Capture the cell that displays the provided text and extract its [x, y] central coordinate. 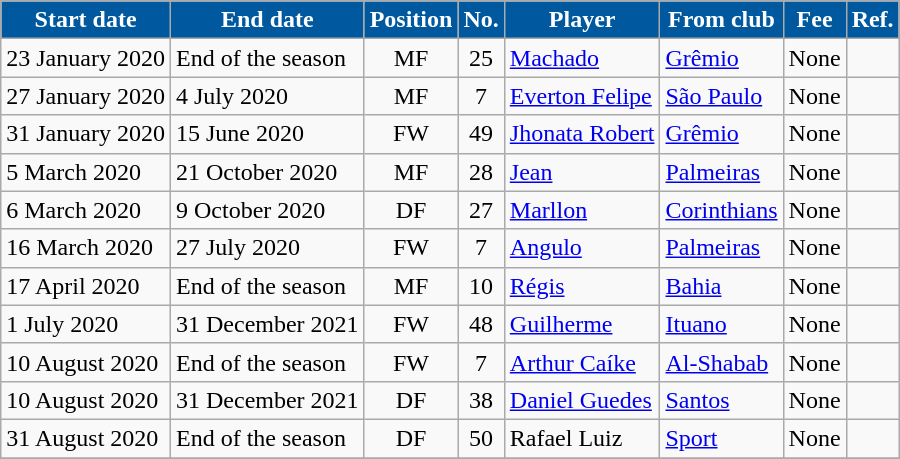
21 October 2020 [267, 172]
31 August 2020 [86, 438]
Angulo [582, 248]
5 March 2020 [86, 172]
38 [481, 400]
1 July 2020 [86, 324]
9 October 2020 [267, 210]
27 [481, 210]
From club [722, 20]
Santos [722, 400]
Marllon [582, 210]
Machado [582, 58]
16 March 2020 [86, 248]
31 January 2020 [86, 134]
15 June 2020 [267, 134]
27 July 2020 [267, 248]
6 March 2020 [86, 210]
Position [411, 20]
Régis [582, 286]
50 [481, 438]
4 July 2020 [267, 96]
Al-Shabab [722, 362]
Fee [814, 20]
Ref. [872, 20]
São Paulo [722, 96]
Start date [86, 20]
Everton Felipe [582, 96]
Ituano [722, 324]
Daniel Guedes [582, 400]
Corinthians [722, 210]
End date [267, 20]
Jean [582, 172]
27 January 2020 [86, 96]
17 April 2020 [86, 286]
Player [582, 20]
Rafael Luiz [582, 438]
28 [481, 172]
Sport [722, 438]
Jhonata Robert [582, 134]
Arthur Caíke [582, 362]
23 January 2020 [86, 58]
49 [481, 134]
48 [481, 324]
Bahia [722, 286]
Guilherme [582, 324]
10 [481, 286]
25 [481, 58]
No. [481, 20]
